Search for the cell housing the specified text and yield its [X, Y] center coordinate. 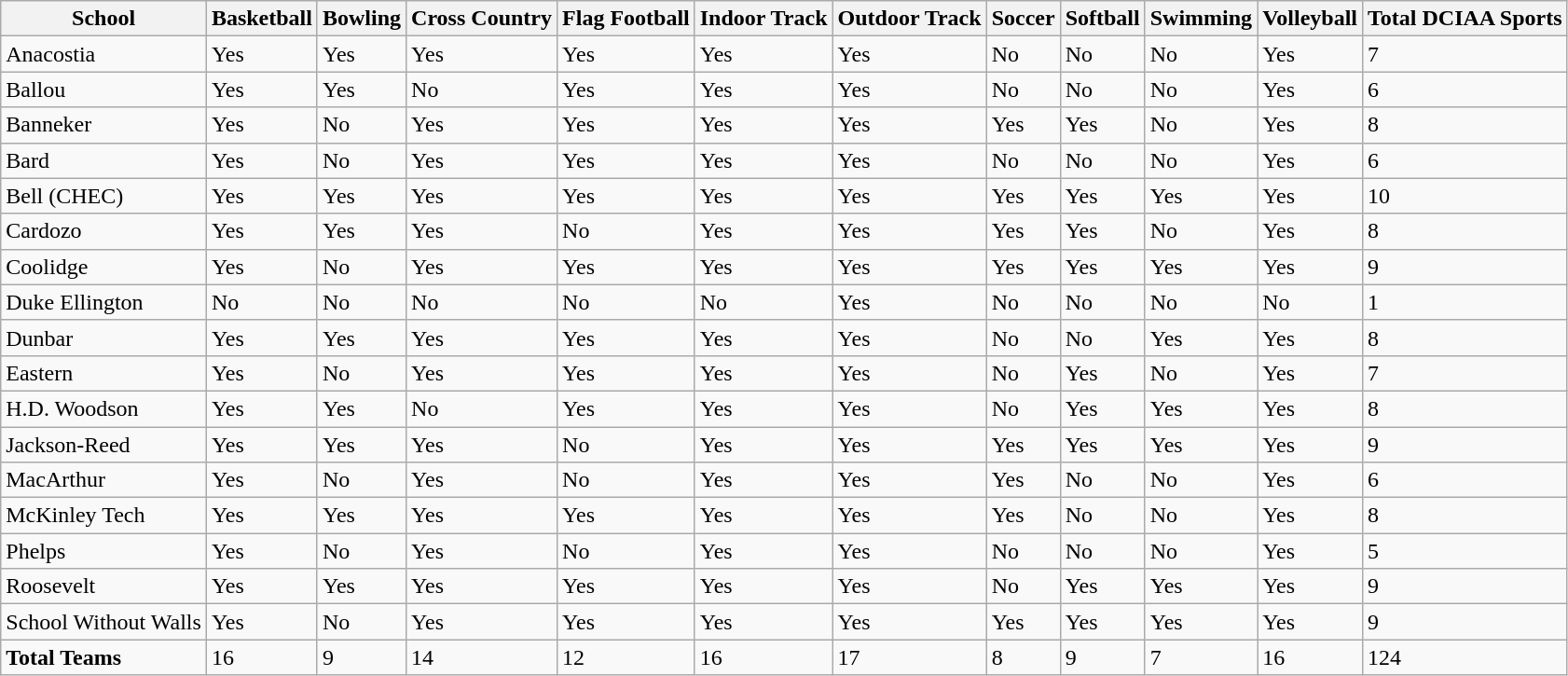
Bell (CHEC) [104, 196]
Duke Ellington [104, 302]
Soccer [1024, 19]
Total DCIAA Sports [1465, 19]
Cardozo [104, 231]
Eastern [104, 373]
H.D. Woodson [104, 408]
Dunbar [104, 338]
Total Teams [104, 657]
Banneker [104, 125]
14 [482, 657]
Flag Football [626, 19]
12 [626, 657]
MacArthur [104, 480]
Roosevelt [104, 586]
Softball [1102, 19]
Bowling [362, 19]
School [104, 19]
Phelps [104, 551]
Indoor Track [763, 19]
School Without Walls [104, 622]
Jackson-Reed [104, 445]
124 [1465, 657]
10 [1465, 196]
Coolidge [104, 267]
5 [1465, 551]
Anacostia [104, 54]
Cross Country [482, 19]
Basketball [261, 19]
Bard [104, 160]
1 [1465, 302]
Swimming [1201, 19]
Ballou [104, 90]
17 [910, 657]
Outdoor Track [910, 19]
Volleyball [1311, 19]
McKinley Tech [104, 516]
